Scan for the cell matching the given text and deliver its [x, y] coordinate at center. 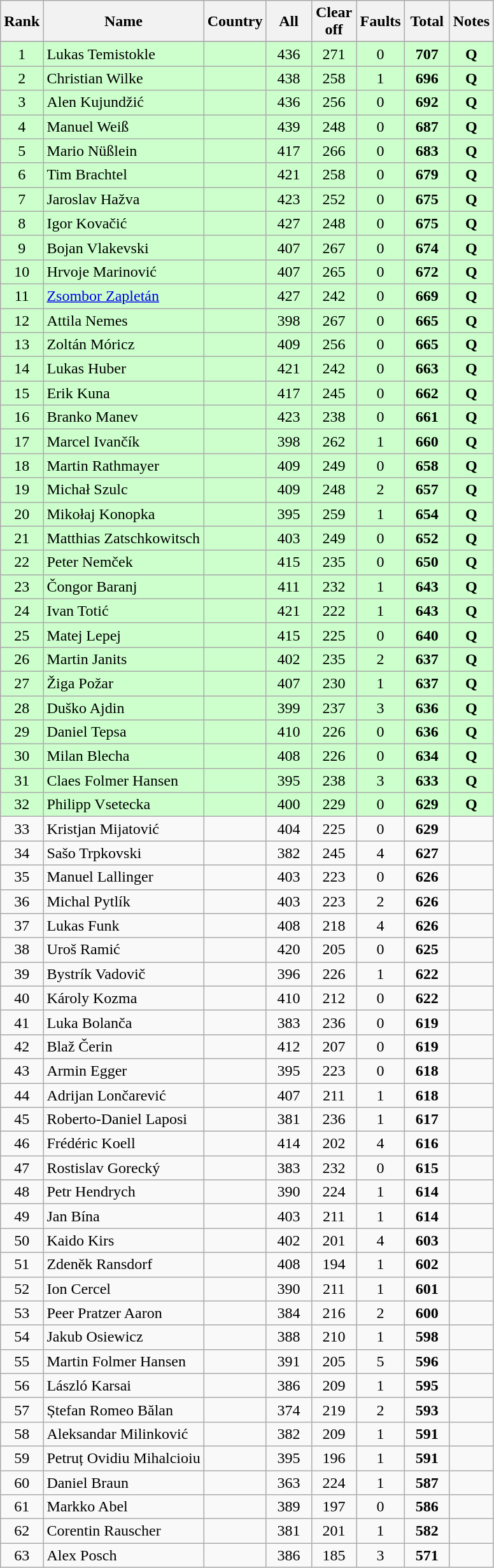
Daniel Braun [123, 1483]
15 [22, 393]
12 [22, 320]
Lukas Temistokle [123, 54]
262 [334, 441]
8 [22, 223]
692 [427, 102]
596 [427, 1361]
411 [289, 586]
658 [427, 466]
Adrijan Lončarević [123, 1095]
Zdeněk Ransdorf [123, 1265]
438 [289, 78]
52 [22, 1289]
587 [427, 1483]
Petr Hendrych [123, 1192]
23 [22, 586]
Bojan Vlakevski [123, 247]
45 [22, 1120]
207 [334, 1046]
14 [22, 369]
388 [289, 1337]
Jakub Osiewicz [123, 1337]
61 [22, 1507]
600 [427, 1313]
Jaroslav Hažva [123, 199]
669 [427, 296]
Michał Szulc [123, 490]
Peer Pratzer Aaron [123, 1313]
Bystrík Vadovič [123, 974]
Duško Ajdin [123, 708]
42 [22, 1046]
Matej Lepej [123, 635]
29 [22, 732]
7 [22, 199]
All [289, 22]
36 [22, 901]
19 [22, 490]
Erik Kuna [123, 393]
222 [334, 611]
53 [22, 1313]
601 [427, 1289]
Total [427, 22]
6 [22, 175]
54 [22, 1337]
21 [22, 538]
Sašo Trpkovski [123, 853]
640 [427, 635]
216 [334, 1313]
55 [22, 1361]
633 [427, 781]
Country [235, 22]
25 [22, 635]
Notes [471, 22]
237 [334, 708]
391 [289, 1361]
696 [427, 78]
Hrvoje Marinović [123, 272]
34 [22, 853]
Philipp Vsetecka [123, 805]
657 [427, 490]
396 [289, 974]
Marcel Ivančík [123, 441]
28 [22, 708]
571 [427, 1555]
60 [22, 1483]
674 [427, 247]
37 [22, 926]
10 [22, 272]
Roberto-Daniel Laposi [123, 1120]
Uroš Ramić [123, 950]
Aleksandar Milinković [123, 1434]
50 [22, 1240]
Clear off [334, 22]
Rostislav Gorecký [123, 1168]
196 [334, 1458]
230 [334, 683]
654 [427, 514]
384 [289, 1313]
Ștefan Romeo Bălan [123, 1410]
26 [22, 659]
Luka Bolanča [123, 1022]
Ivan Totić [123, 611]
194 [334, 1265]
Faults [381, 22]
218 [334, 926]
400 [289, 805]
László Karsai [123, 1385]
Michal Pytlík [123, 901]
9 [22, 247]
Christian Wilke [123, 78]
663 [427, 369]
634 [427, 756]
31 [22, 781]
Jan Bína [123, 1216]
Ion Cercel [123, 1289]
210 [334, 1337]
Markko Abel [123, 1507]
Matthias Zatschkowitsch [123, 538]
24 [22, 611]
63 [22, 1555]
593 [427, 1410]
Martin Folmer Hansen [123, 1361]
35 [22, 877]
595 [427, 1385]
49 [22, 1216]
62 [22, 1531]
625 [427, 950]
Peter Nemček [123, 562]
Mikołaj Konopka [123, 514]
30 [22, 756]
389 [289, 1507]
185 [334, 1555]
598 [427, 1337]
Manuel Lallinger [123, 877]
602 [427, 1265]
Čongor Baranj [123, 586]
707 [427, 54]
47 [22, 1168]
20 [22, 514]
662 [427, 393]
Lukas Huber [123, 369]
16 [22, 417]
Igor Kovačić [123, 223]
399 [289, 708]
202 [334, 1144]
48 [22, 1192]
Mario Nüßlein [123, 151]
Corentin Rauscher [123, 1531]
56 [22, 1385]
Alen Kujundžić [123, 102]
Manuel Weiß [123, 127]
46 [22, 1144]
439 [289, 127]
38 [22, 950]
51 [22, 1265]
Tim Brachtel [123, 175]
Martin Janits [123, 659]
603 [427, 1240]
660 [427, 441]
Petruț Ovidiu Mihalcioiu [123, 1458]
Kaido Kirs [123, 1240]
Milan Blecha [123, 756]
Zsombor Zapletán [123, 296]
22 [22, 562]
Zoltán Móricz [123, 345]
Claes Folmer Hansen [123, 781]
13 [22, 345]
59 [22, 1458]
420 [289, 950]
18 [22, 466]
Martin Rathmayer [123, 466]
616 [427, 1144]
11 [22, 296]
661 [427, 417]
Branko Manev [123, 417]
374 [289, 1410]
412 [289, 1046]
687 [427, 127]
197 [334, 1507]
44 [22, 1095]
43 [22, 1071]
615 [427, 1168]
212 [334, 998]
Károly Kozma [123, 998]
414 [289, 1144]
229 [334, 805]
58 [22, 1434]
404 [289, 829]
57 [22, 1410]
Attila Nemes [123, 320]
683 [427, 151]
40 [22, 998]
265 [334, 272]
652 [427, 538]
266 [334, 151]
Armin Egger [123, 1071]
650 [427, 562]
27 [22, 683]
617 [427, 1120]
679 [427, 175]
32 [22, 805]
Alex Posch [123, 1555]
582 [427, 1531]
219 [334, 1410]
271 [334, 54]
Lukas Funk [123, 926]
39 [22, 974]
Kristjan Mijatović [123, 829]
41 [22, 1022]
Frédéric Koell [123, 1144]
252 [334, 199]
17 [22, 441]
363 [289, 1483]
Name [123, 22]
627 [427, 853]
Daniel Tepsa [123, 732]
Blaž Čerin [123, 1046]
Žiga Požar [123, 683]
586 [427, 1507]
672 [427, 272]
Rank [22, 22]
259 [334, 514]
33 [22, 829]
